Scan for the cell matching the given text and deliver its (x, y) coordinate at center. 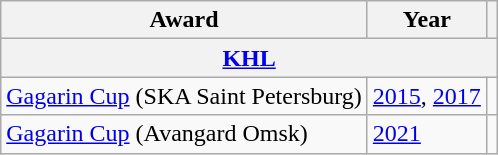
Year (426, 20)
Gagarin Cup (Avangard Omsk) (184, 134)
Award (184, 20)
KHL (250, 58)
Gagarin Cup (SKA Saint Petersburg) (184, 96)
2021 (426, 134)
2015, 2017 (426, 96)
